Determine the [x, y] coordinate at the center of the cell enclosing the given text.  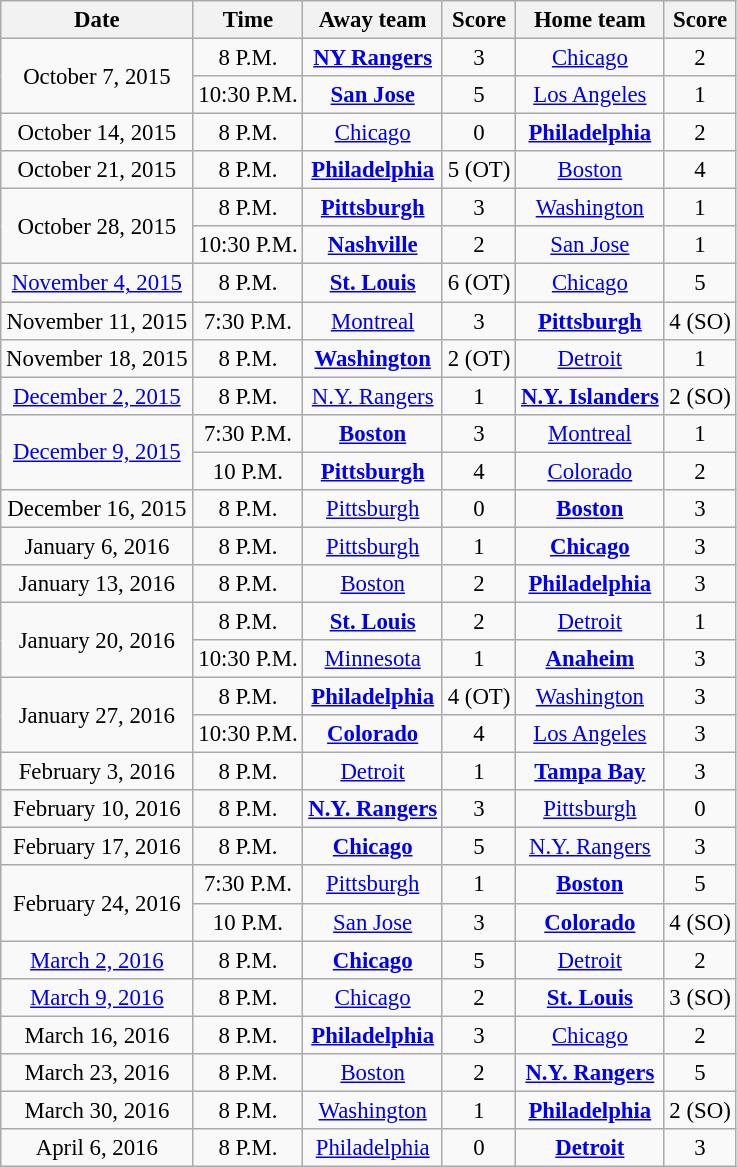
5 (OT) [478, 170]
November 4, 2015 [97, 283]
Nashville [373, 245]
January 6, 2016 [97, 546]
December 2, 2015 [97, 396]
Away team [373, 20]
March 30, 2016 [97, 1110]
January 27, 2016 [97, 716]
Anaheim [590, 659]
December 16, 2015 [97, 509]
Time [248, 20]
January 13, 2016 [97, 584]
NY Rangers [373, 58]
February 17, 2016 [97, 847]
November 11, 2015 [97, 321]
March 23, 2016 [97, 1073]
4 (OT) [478, 697]
October 14, 2015 [97, 133]
October 7, 2015 [97, 76]
March 2, 2016 [97, 960]
March 9, 2016 [97, 997]
Date [97, 20]
Minnesota [373, 659]
N.Y. Islanders [590, 396]
March 16, 2016 [97, 1035]
October 21, 2015 [97, 170]
October 28, 2015 [97, 226]
6 (OT) [478, 283]
February 3, 2016 [97, 772]
Tampa Bay [590, 772]
Home team [590, 20]
3 (SO) [700, 997]
February 24, 2016 [97, 904]
November 18, 2015 [97, 358]
January 20, 2016 [97, 640]
February 10, 2016 [97, 809]
December 9, 2015 [97, 452]
2 (OT) [478, 358]
April 6, 2016 [97, 1148]
